Capture the cell that displays the provided text and extract its (x, y) central coordinate. 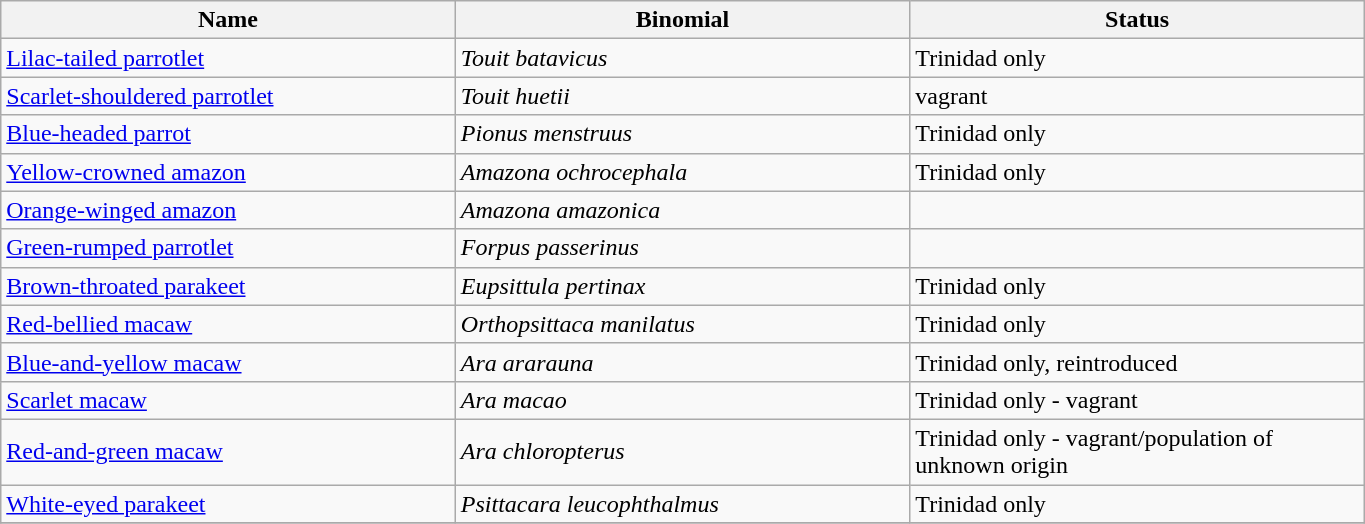
Binomial (682, 20)
Touit batavicus (682, 58)
Red-and-green macaw (228, 452)
Status (1138, 20)
Scarlet-shouldered parrotlet (228, 96)
Pionus menstruus (682, 134)
Touit huetii (682, 96)
Name (228, 20)
Amazona ochrocephala (682, 172)
Trinidad only - vagrant (1138, 400)
Eupsittula pertinax (682, 286)
Trinidad only, reintroduced (1138, 362)
Ara macao (682, 400)
Orange-winged amazon (228, 210)
Ara chloropterus (682, 452)
Brown-throated parakeet (228, 286)
Green-rumped parrotlet (228, 248)
Blue-and-yellow macaw (228, 362)
Blue-headed parrot (228, 134)
Red-bellied macaw (228, 324)
Scarlet macaw (228, 400)
White-eyed parakeet (228, 503)
vagrant (1138, 96)
Trinidad only - vagrant/population of unknown origin (1138, 452)
Ara ararauna (682, 362)
Lilac-tailed parrotlet (228, 58)
Yellow-crowned amazon (228, 172)
Forpus passerinus (682, 248)
Orthopsittaca manilatus (682, 324)
Psittacara leucophthalmus (682, 503)
Amazona amazonica (682, 210)
